Locate the cell with the specified text and output its (X, Y) center coordinate. 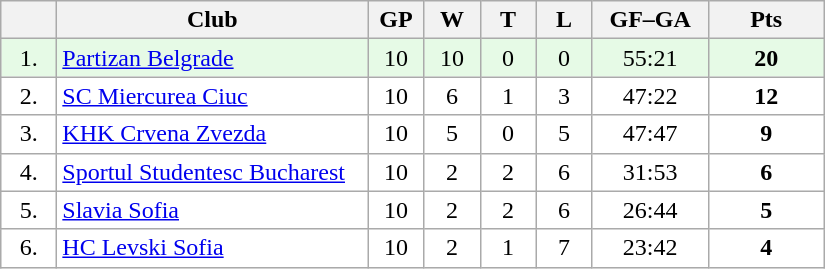
Partizan Belgrade (212, 58)
T (508, 20)
6. (29, 248)
W (452, 20)
SC Miercurea Ciuc (212, 96)
12 (766, 96)
Sportul Studentesc Bucharest (212, 172)
Slavia Sofia (212, 210)
23:42 (650, 248)
31:53 (650, 172)
GP (396, 20)
9 (766, 134)
3 (564, 96)
HC Levski Sofia (212, 248)
47:22 (650, 96)
2. (29, 96)
7 (564, 248)
26:44 (650, 210)
4 (766, 248)
3. (29, 134)
L (564, 20)
47:47 (650, 134)
55:21 (650, 58)
4. (29, 172)
Club (212, 20)
Pts (766, 20)
1. (29, 58)
5. (29, 210)
20 (766, 58)
KHK Crvena Zvezda (212, 134)
GF–GA (650, 20)
